Identify which cell holds the provided text, then report its (x, y) central coordinate. 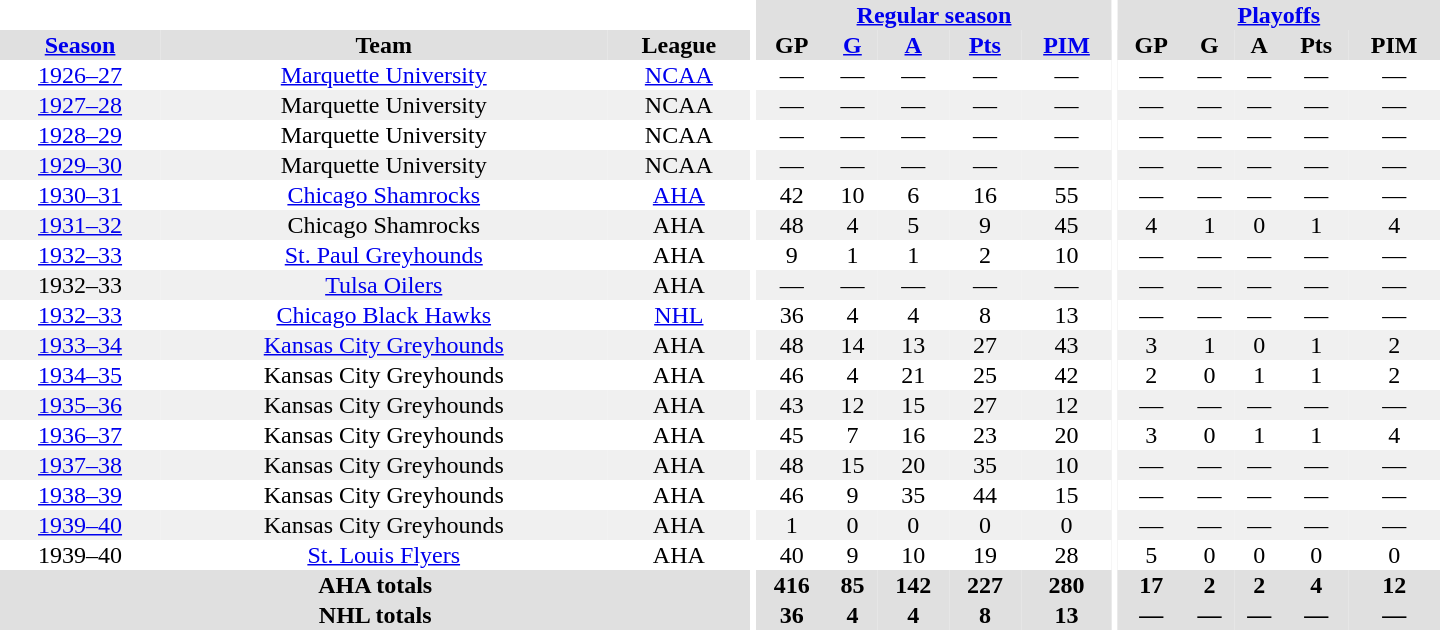
280 (1066, 585)
1926–27 (80, 75)
23 (985, 435)
142 (913, 585)
1933–34 (80, 345)
1936–37 (80, 435)
Season (80, 45)
7 (853, 435)
1928–29 (80, 135)
AHA totals (375, 585)
1934–35 (80, 375)
League (678, 45)
416 (792, 585)
Chicago Black Hawks (384, 315)
19 (985, 555)
St. Louis Flyers (384, 555)
1930–31 (80, 195)
1938–39 (80, 495)
25 (985, 375)
1935–36 (80, 405)
40 (792, 555)
Team (384, 45)
NHL totals (375, 615)
Tulsa Oilers (384, 285)
Playoffs (1279, 15)
21 (913, 375)
227 (985, 585)
NHL (678, 315)
6 (913, 195)
55 (1066, 195)
1927–28 (80, 105)
1929–30 (80, 165)
St. Paul Greyhounds (384, 255)
14 (853, 345)
28 (1066, 555)
44 (985, 495)
1931–32 (80, 225)
85 (853, 585)
Regular season (934, 15)
17 (1152, 585)
1937–38 (80, 465)
